Find where the given text appears and provide that cell's center as [X, Y] coordinate. 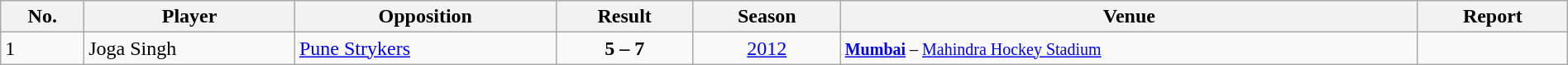
Venue [1129, 17]
Result [624, 17]
Mumbai – Mahindra Hockey Stadium [1129, 48]
2012 [767, 48]
1 [43, 48]
5 – 7 [624, 48]
Season [767, 17]
Opposition [425, 17]
Report [1492, 17]
No. [43, 17]
Player [190, 17]
Pune Strykers [425, 48]
Joga Singh [190, 48]
